Extract the [X, Y] coordinate from the center of the cell holding the provided text.  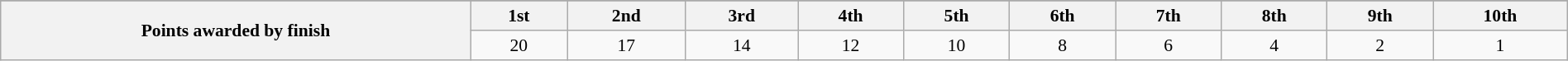
2 [1380, 45]
1st [519, 16]
4th [851, 16]
2nd [627, 16]
17 [627, 45]
12 [851, 45]
5th [957, 16]
7th [1169, 16]
8th [1274, 16]
20 [519, 45]
10 [957, 45]
6th [1063, 16]
3rd [742, 16]
9th [1380, 16]
14 [742, 45]
Points awarded by finish [236, 30]
8 [1063, 45]
1 [1500, 45]
10th [1500, 16]
6 [1169, 45]
4 [1274, 45]
